Identify which cell holds the provided text, then report its (x, y) central coordinate. 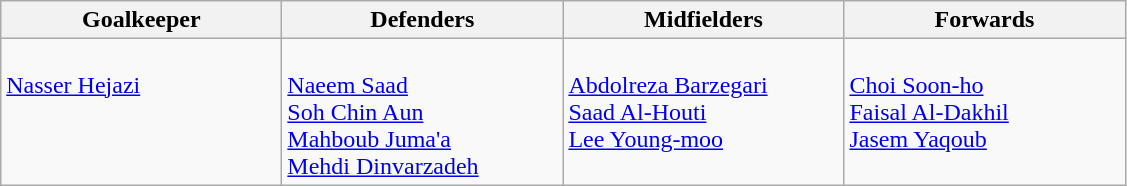
Naeem Saad Soh Chin Aun Mahboub Juma'a Mehdi Dinvarzadeh (422, 112)
Goalkeeper (142, 20)
Midfielders (704, 20)
Choi Soon-ho Faisal Al-Dakhil Jasem Yaqoub (984, 112)
Abdolreza Barzegari Saad Al-Houti Lee Young-moo (704, 112)
Defenders (422, 20)
Forwards (984, 20)
Nasser Hejazi (142, 112)
